Determine the [x, y] coordinate at the center of the cell enclosing the given text.  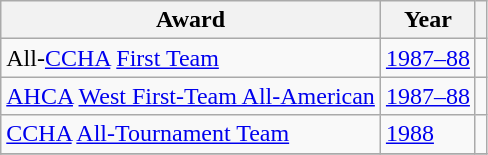
CCHA All-Tournament Team [191, 134]
AHCA West First-Team All-American [191, 96]
Award [191, 20]
1988 [428, 134]
All-CCHA First Team [191, 58]
Year [428, 20]
